Output the [X, Y] coordinate of the center of the cell containing the given text.  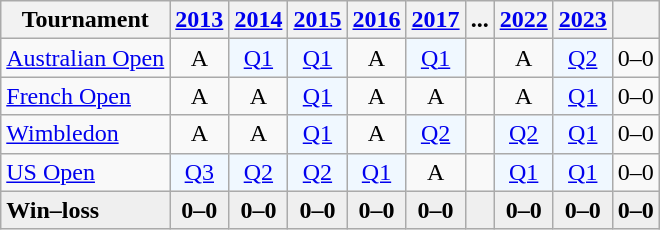
Q3 [200, 172]
French Open [86, 96]
... [480, 20]
2015 [318, 20]
Tournament [86, 20]
2013 [200, 20]
US Open [86, 172]
Australian Open [86, 58]
2016 [376, 20]
2023 [582, 20]
2022 [524, 20]
Wimbledon [86, 134]
Win–loss [86, 210]
2017 [436, 20]
2014 [258, 20]
